Determine the (X, Y) coordinate at the center of the cell enclosing the given text.  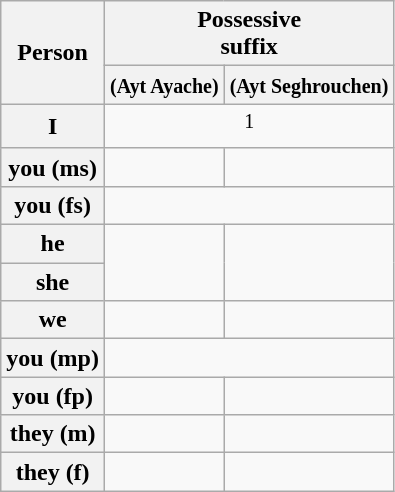
you (mp) (53, 358)
she (53, 282)
they (f) (53, 472)
you (fp) (53, 396)
they (m) (53, 434)
Person (53, 52)
we (53, 320)
you (fs) (53, 205)
1 (248, 126)
Possessive suffix (248, 34)
you (ms) (53, 167)
(Ayt Ayache) (164, 85)
he (53, 244)
I (53, 126)
(Ayt Seghrouchen) (309, 85)
